Search for the cell housing the specified text and yield its (x, y) center coordinate. 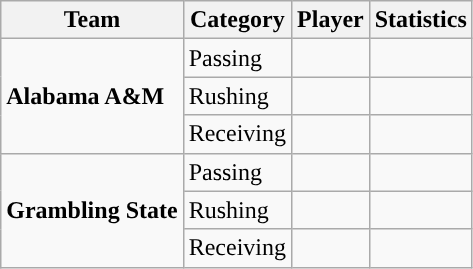
Grambling State (92, 210)
Statistics (420, 20)
Team (92, 20)
Category (237, 20)
Player (331, 20)
Alabama A&M (92, 96)
